Provide the [X, Y] coordinate of the cell's center where the given text is located.  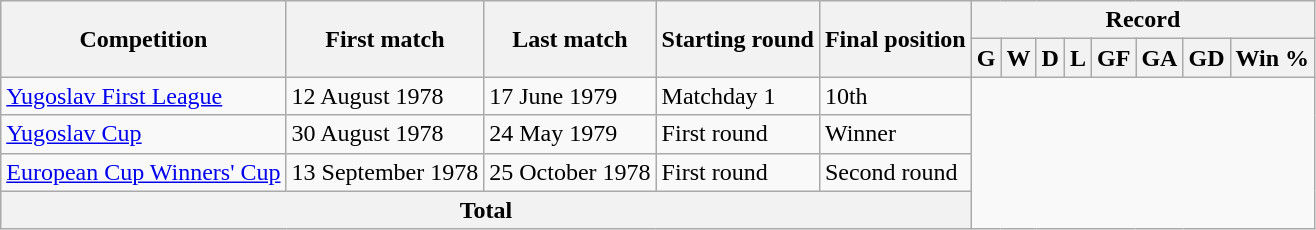
Competition [144, 39]
Second round [895, 172]
D [1050, 58]
24 May 1979 [570, 134]
L [1078, 58]
G [986, 58]
10th [895, 96]
13 September 1978 [385, 172]
Record [1142, 20]
Yugoslav Cup [144, 134]
Win % [1272, 58]
Final position [895, 39]
17 June 1979 [570, 96]
GD [1206, 58]
Winner [895, 134]
GF [1113, 58]
European Cup Winners' Cup [144, 172]
First match [385, 39]
Total [486, 210]
12 August 1978 [385, 96]
Starting round [738, 39]
Yugoslav First League [144, 96]
Matchday 1 [738, 96]
W [1018, 58]
30 August 1978 [385, 134]
25 October 1978 [570, 172]
Last match [570, 39]
GA [1160, 58]
